Detect which cell encompasses the target text, then output its (x, y) center coordinate. 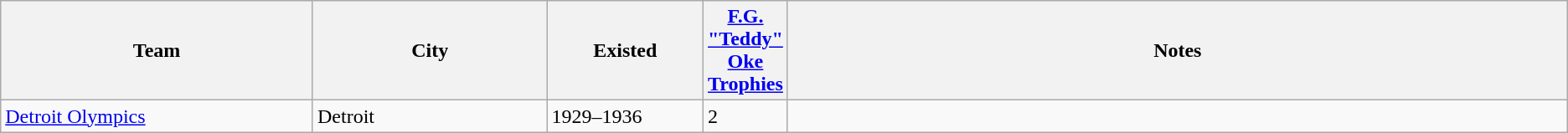
Notes (1178, 50)
City (430, 50)
Team (157, 50)
1929–1936 (625, 116)
Detroit Olympics (157, 116)
Existed (625, 50)
2 (745, 116)
F.G. "Teddy" Oke Trophies (745, 50)
Detroit (430, 116)
